Return the (X, Y) coordinate for the center point of the cell that contains the specified text.  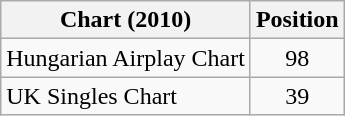
39 (297, 96)
98 (297, 58)
Hungarian Airplay Chart (126, 58)
Position (297, 20)
Chart (2010) (126, 20)
UK Singles Chart (126, 96)
